From the cell containing the given text, extract its center point as (x, y) coordinate. 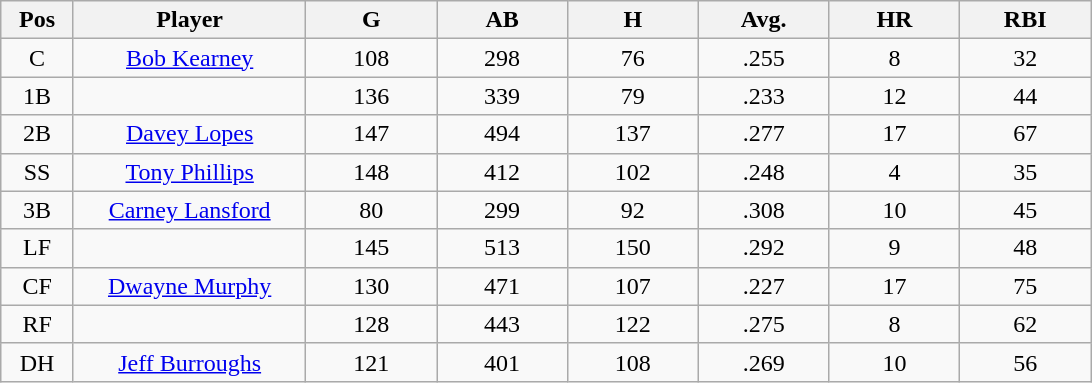
CF (38, 286)
145 (372, 248)
76 (632, 58)
148 (372, 172)
Tony Phillips (189, 172)
LF (38, 248)
SS (38, 172)
Dwayne Murphy (189, 286)
35 (1026, 172)
.275 (764, 324)
HR (894, 20)
122 (632, 324)
C (38, 58)
9 (894, 248)
.308 (764, 210)
.255 (764, 58)
H (632, 20)
299 (502, 210)
.227 (764, 286)
DH (38, 362)
1B (38, 96)
494 (502, 134)
.233 (764, 96)
Carney Lansford (189, 210)
Bob Kearney (189, 58)
.292 (764, 248)
150 (632, 248)
80 (372, 210)
513 (502, 248)
Avg. (764, 20)
137 (632, 134)
401 (502, 362)
2B (38, 134)
45 (1026, 210)
92 (632, 210)
67 (1026, 134)
3B (38, 210)
102 (632, 172)
.269 (764, 362)
Pos (38, 20)
44 (1026, 96)
RF (38, 324)
298 (502, 58)
128 (372, 324)
412 (502, 172)
.248 (764, 172)
107 (632, 286)
56 (1026, 362)
Davey Lopes (189, 134)
32 (1026, 58)
Player (189, 20)
136 (372, 96)
443 (502, 324)
62 (1026, 324)
339 (502, 96)
G (372, 20)
.277 (764, 134)
Jeff Burroughs (189, 362)
79 (632, 96)
AB (502, 20)
4 (894, 172)
130 (372, 286)
12 (894, 96)
75 (1026, 286)
121 (372, 362)
147 (372, 134)
RBI (1026, 20)
48 (1026, 248)
471 (502, 286)
